Pinpoint the cell where the given text exists, returning its (X, Y) midpoint coordinate. 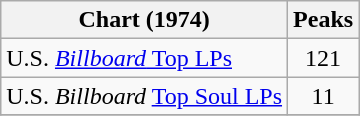
U.S. Billboard Top LPs (144, 58)
Chart (1974) (144, 20)
Peaks (324, 20)
U.S. Billboard Top Soul LPs (144, 96)
11 (324, 96)
121 (324, 58)
